Pinpoint the cell where the given text exists, returning its [x, y] midpoint coordinate. 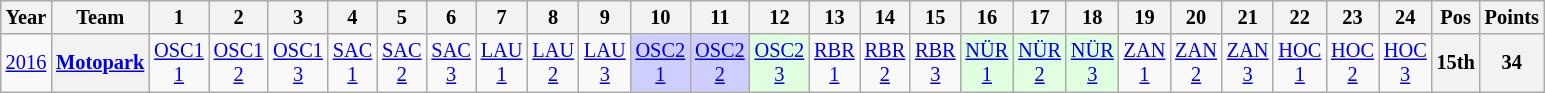
16 [988, 17]
18 [1092, 17]
ZAN2 [1196, 63]
7 [502, 17]
21 [1248, 17]
ZAN3 [1248, 63]
RBR2 [885, 63]
Pos [1456, 17]
OSC21 [661, 63]
OSC22 [720, 63]
SAC2 [402, 63]
12 [780, 17]
13 [834, 17]
Points [1512, 17]
19 [1145, 17]
20 [1196, 17]
SAC3 [450, 63]
NÜR1 [988, 63]
34 [1512, 63]
Team [100, 17]
10 [661, 17]
22 [1300, 17]
14 [885, 17]
NÜR3 [1092, 63]
3 [298, 17]
ZAN1 [1145, 63]
OSC12 [239, 63]
2 [239, 17]
9 [605, 17]
11 [720, 17]
OSC13 [298, 63]
LAU3 [605, 63]
24 [1406, 17]
SAC1 [352, 63]
HOC2 [1352, 63]
2016 [26, 63]
LAU2 [553, 63]
Year [26, 17]
4 [352, 17]
8 [553, 17]
15 [935, 17]
5 [402, 17]
17 [1040, 17]
OSC11 [179, 63]
OSC23 [780, 63]
15th [1456, 63]
Motopark [100, 63]
RBR1 [834, 63]
23 [1352, 17]
6 [450, 17]
LAU1 [502, 63]
NÜR2 [1040, 63]
RBR3 [935, 63]
HOC1 [1300, 63]
HOC3 [1406, 63]
1 [179, 17]
